Pinpoint the cell where the given text exists, returning its (x, y) midpoint coordinate. 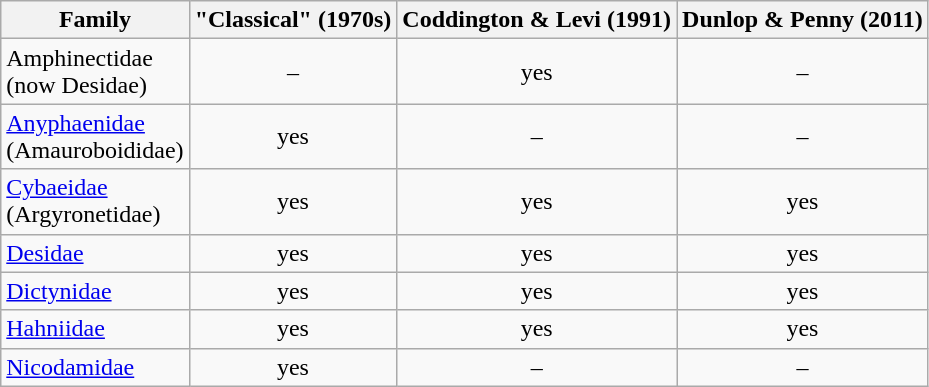
Dunlop & Penny (2011) (803, 20)
"Classical" (1970s) (293, 20)
Nicodamidae (95, 367)
Desidae (95, 253)
Cybaeidae(Argyronetidae) (95, 202)
Amphinectidae(now Desidae) (95, 72)
Anyphaenidae(Amauroboididae) (95, 136)
Family (95, 20)
Dictynidae (95, 291)
Hahniidae (95, 329)
Coddington & Levi (1991) (537, 20)
